Return (x, y) of the center of cell containing provided text 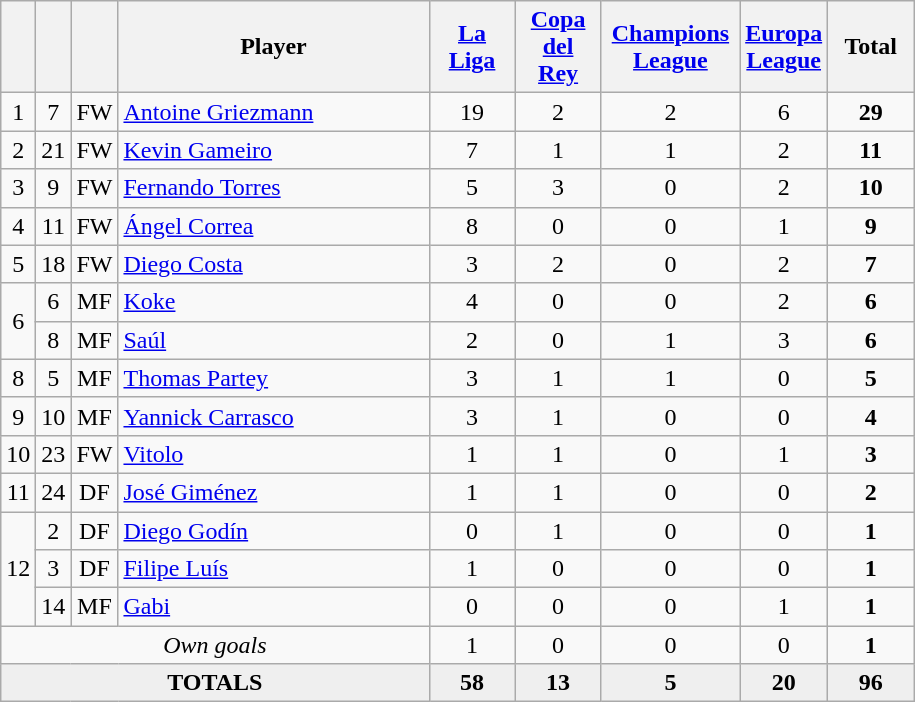
Kevin Gameiro (274, 150)
58 (472, 683)
Diego Costa (274, 264)
La Liga (472, 47)
Antoine Griezmann (274, 112)
Player (274, 47)
Vitolo (274, 454)
21 (54, 150)
96 (871, 683)
José Giménez (274, 492)
Filipe Luís (274, 569)
29 (871, 112)
Yannick Carrasco (274, 416)
Gabi (274, 607)
Champions League (670, 47)
13 (558, 683)
Diego Godín (274, 531)
18 (54, 264)
23 (54, 454)
24 (54, 492)
12 (18, 569)
Own goals (215, 645)
Saúl (274, 340)
Fernando Torres (274, 188)
Copa del Rey (558, 47)
14 (54, 607)
20 (784, 683)
Total (871, 47)
Thomas Partey (274, 378)
Koke (274, 302)
TOTALS (215, 683)
19 (472, 112)
Europa League (784, 47)
Ángel Correa (274, 226)
